Scan for the cell matching the given text and deliver its (X, Y) coordinate at center. 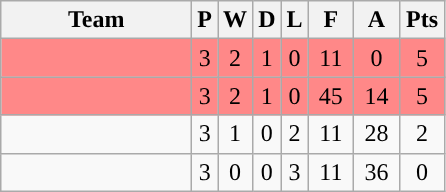
P (205, 20)
28 (377, 134)
D (267, 20)
F (331, 20)
45 (331, 96)
14 (377, 96)
Team (96, 20)
A (377, 20)
W (236, 20)
36 (377, 172)
Pts (422, 20)
L (294, 20)
